Capture the cell that displays the provided text and extract its [X, Y] central coordinate. 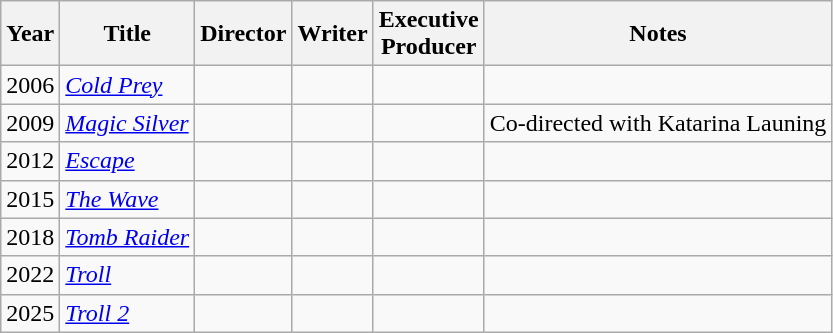
Tomb Raider [128, 237]
Troll 2 [128, 313]
2022 [30, 275]
2012 [30, 161]
Notes [658, 34]
Director [244, 34]
Escape [128, 161]
Troll [128, 275]
The Wave [128, 199]
2009 [30, 123]
Co-directed with Katarina Launing [658, 123]
2015 [30, 199]
2006 [30, 85]
ExecutiveProducer [428, 34]
Magic Silver [128, 123]
Year [30, 34]
2025 [30, 313]
Title [128, 34]
Writer [332, 34]
Cold Prey [128, 85]
2018 [30, 237]
